Search for the cell housing the specified text and yield its [X, Y] center coordinate. 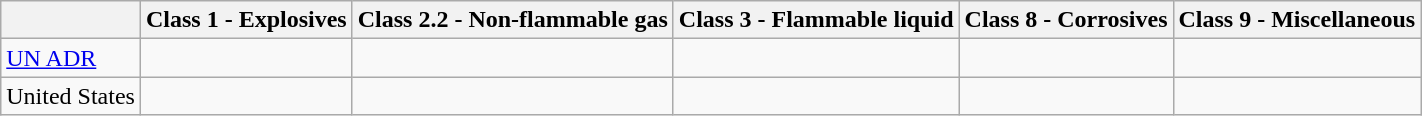
Class 1 - Explosives [246, 20]
Class 2.2 - Non-flammable gas [512, 20]
Class 3 - Flammable liquid [816, 20]
UN ADR [71, 58]
Class 9 - Miscellaneous [1297, 20]
Class 8 - Corrosives [1066, 20]
United States [71, 96]
